Find where the given text appears and provide that cell's center as [X, Y] coordinate. 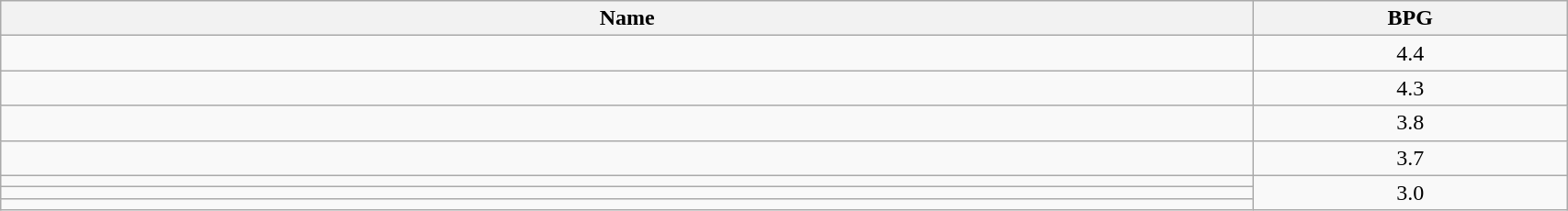
3.7 [1411, 158]
4.4 [1411, 53]
BPG [1411, 18]
Name [627, 18]
3.8 [1411, 123]
3.0 [1411, 193]
4.3 [1411, 88]
